Scan for the cell matching the given text and deliver its [x, y] coordinate at center. 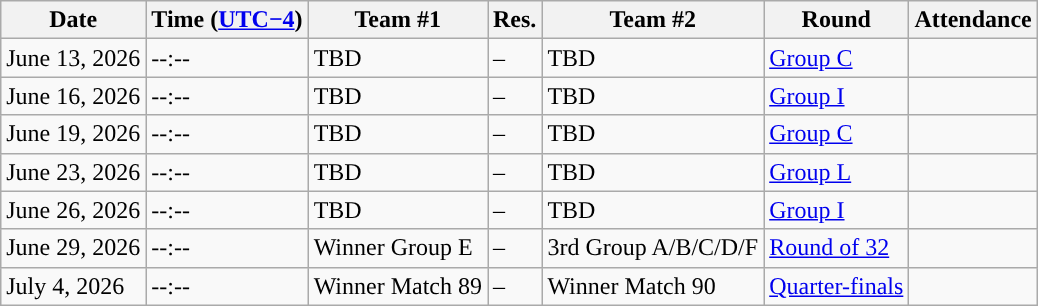
Team #2 [653, 20]
Winner Group E [398, 248]
June 13, 2026 [74, 58]
June 29, 2026 [74, 248]
July 4, 2026 [74, 286]
Group L [836, 172]
Date [74, 20]
Quarter-finals [836, 286]
Time (UTC−4) [227, 20]
3rd Group A/B/C/D/F [653, 248]
June 16, 2026 [74, 96]
Round [836, 20]
Team #1 [398, 20]
Round of 32 [836, 248]
June 19, 2026 [74, 134]
Winner Match 89 [398, 286]
Winner Match 90 [653, 286]
June 26, 2026 [74, 210]
Attendance [973, 20]
June 23, 2026 [74, 172]
Res. [515, 20]
